Determine the (X, Y) coordinate at the center of the cell enclosing the given text.  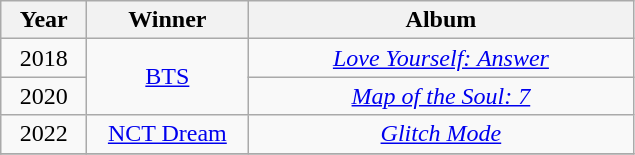
Glitch Mode (441, 134)
Album (441, 20)
2020 (44, 96)
2022 (44, 134)
Love Yourself: Answer (441, 58)
Year (44, 20)
2018 (44, 58)
Winner (168, 20)
BTS (168, 77)
NCT Dream (168, 134)
Map of the Soul: 7 (441, 96)
